Search for the cell housing the specified text and yield its (x, y) center coordinate. 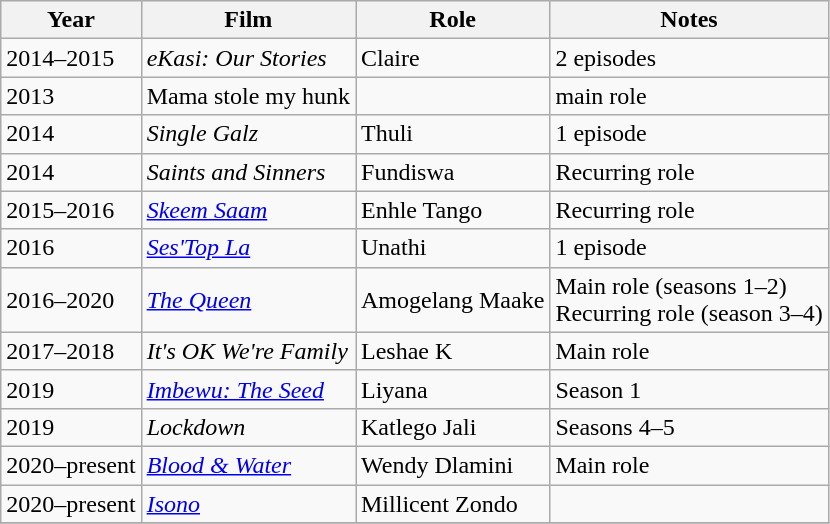
2013 (71, 96)
2 episodes (689, 58)
eKasi: Our Stories (248, 58)
Leshae K (453, 351)
Season 1 (689, 389)
Notes (689, 20)
Wendy Dlamini (453, 465)
It's OK We're Family (248, 351)
2014–2015 (71, 58)
The Queen (248, 300)
Skeem Saam (248, 210)
Liyana (453, 389)
Ses'Top La (248, 248)
Seasons 4–5 (689, 427)
Single Galz (248, 134)
Blood & Water (248, 465)
Saints and Sinners (248, 172)
Amogelang Maake (453, 300)
Claire (453, 58)
Katlego Jali (453, 427)
main role (689, 96)
Role (453, 20)
Imbewu: The Seed (248, 389)
Thuli (453, 134)
Isono (248, 503)
2015–2016 (71, 210)
Fundiswa (453, 172)
Lockdown (248, 427)
Year (71, 20)
Millicent Zondo (453, 503)
Unathi (453, 248)
Mama stole my hunk (248, 96)
2016 (71, 248)
Film (248, 20)
2017–2018 (71, 351)
2016–2020 (71, 300)
Main role (seasons 1–2)Recurring role (season 3–4) (689, 300)
Enhle Tango (453, 210)
